Extract the [x, y] coordinate from the center of the cell holding the provided text.  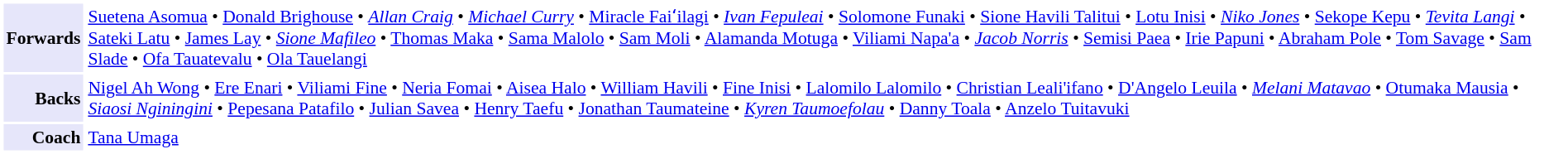
Backs [43, 98]
Forwards [43, 37]
Tana Umaga [825, 137]
Coach [43, 137]
